Search for the cell housing the specified text and yield its (x, y) center coordinate. 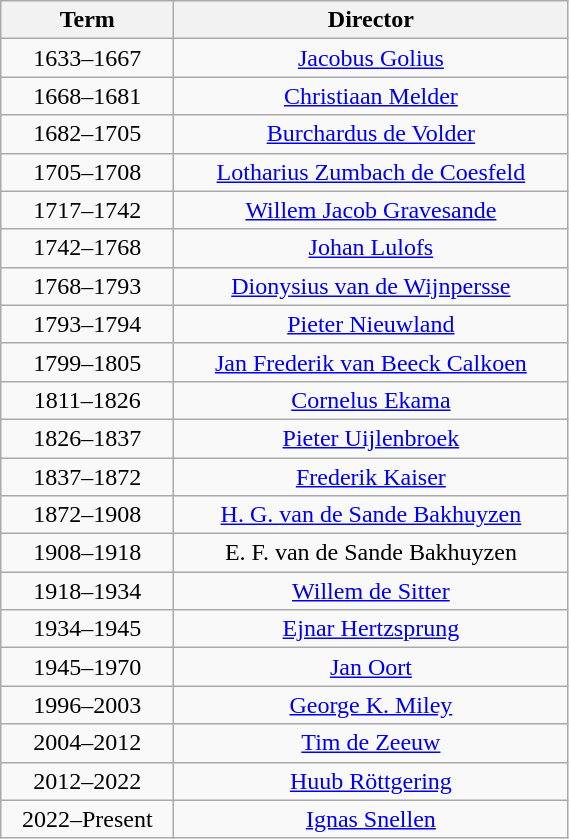
2012–2022 (88, 781)
Ignas Snellen (371, 819)
Burchardus de Volder (371, 134)
Jan Frederik van Beeck Calkoen (371, 362)
Dionysius van de Wijnpersse (371, 286)
1705–1708 (88, 172)
Ejnar Hertzsprung (371, 629)
1633–1667 (88, 58)
1934–1945 (88, 629)
2022–Present (88, 819)
H. G. van de Sande Bakhuyzen (371, 515)
Tim de Zeeuw (371, 743)
1717–1742 (88, 210)
Pieter Nieuwland (371, 324)
1742–1768 (88, 248)
1945–1970 (88, 667)
Johan Lulofs (371, 248)
1768–1793 (88, 286)
1908–1918 (88, 553)
1811–1826 (88, 400)
Pieter Uijlenbroek (371, 438)
E. F. van de Sande Bakhuyzen (371, 553)
1837–1872 (88, 477)
1682–1705 (88, 134)
1668–1681 (88, 96)
Jacobus Golius (371, 58)
Huub Röttgering (371, 781)
Term (88, 20)
Director (371, 20)
1793–1794 (88, 324)
1799–1805 (88, 362)
1826–1837 (88, 438)
Willem de Sitter (371, 591)
1918–1934 (88, 591)
Cornelus Ekama (371, 400)
Jan Oort (371, 667)
2004–2012 (88, 743)
Christiaan Melder (371, 96)
Lotharius Zumbach de Coesfeld (371, 172)
1872–1908 (88, 515)
Willem Jacob Gravesande (371, 210)
Frederik Kaiser (371, 477)
1996–2003 (88, 705)
George K. Miley (371, 705)
